Return the (x, y) coordinate for the center point of the cell that contains the specified text.  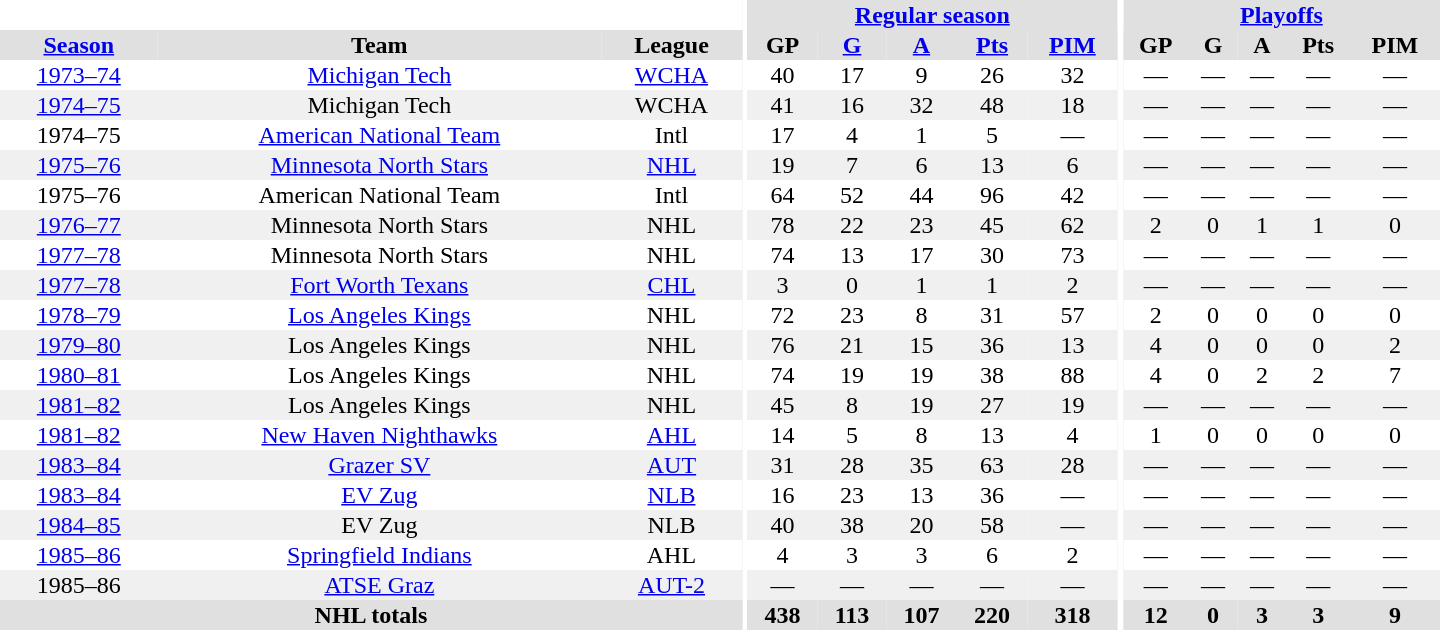
1973–74 (79, 75)
1980–81 (79, 375)
76 (782, 345)
26 (992, 75)
18 (1072, 105)
42 (1072, 195)
Grazer SV (380, 465)
64 (782, 195)
20 (922, 525)
35 (922, 465)
12 (1156, 615)
Playoffs (1282, 15)
Springfield Indians (380, 555)
107 (922, 615)
220 (992, 615)
52 (852, 195)
30 (992, 255)
Team (380, 45)
27 (992, 405)
1976–77 (79, 225)
21 (852, 345)
New Haven Nighthawks (380, 435)
58 (992, 525)
AUT-2 (672, 585)
73 (1072, 255)
438 (782, 615)
41 (782, 105)
88 (1072, 375)
CHL (672, 285)
318 (1072, 615)
1978–79 (79, 315)
96 (992, 195)
113 (852, 615)
22 (852, 225)
57 (1072, 315)
Regular season (932, 15)
62 (1072, 225)
AUT (672, 465)
Fort Worth Texans (380, 285)
ATSE Graz (380, 585)
Season (79, 45)
48 (992, 105)
League (672, 45)
NHL totals (371, 615)
63 (992, 465)
78 (782, 225)
44 (922, 195)
14 (782, 435)
72 (782, 315)
1979–80 (79, 345)
1984–85 (79, 525)
15 (922, 345)
